From the cell containing the given text, extract its center point as (X, Y) coordinate. 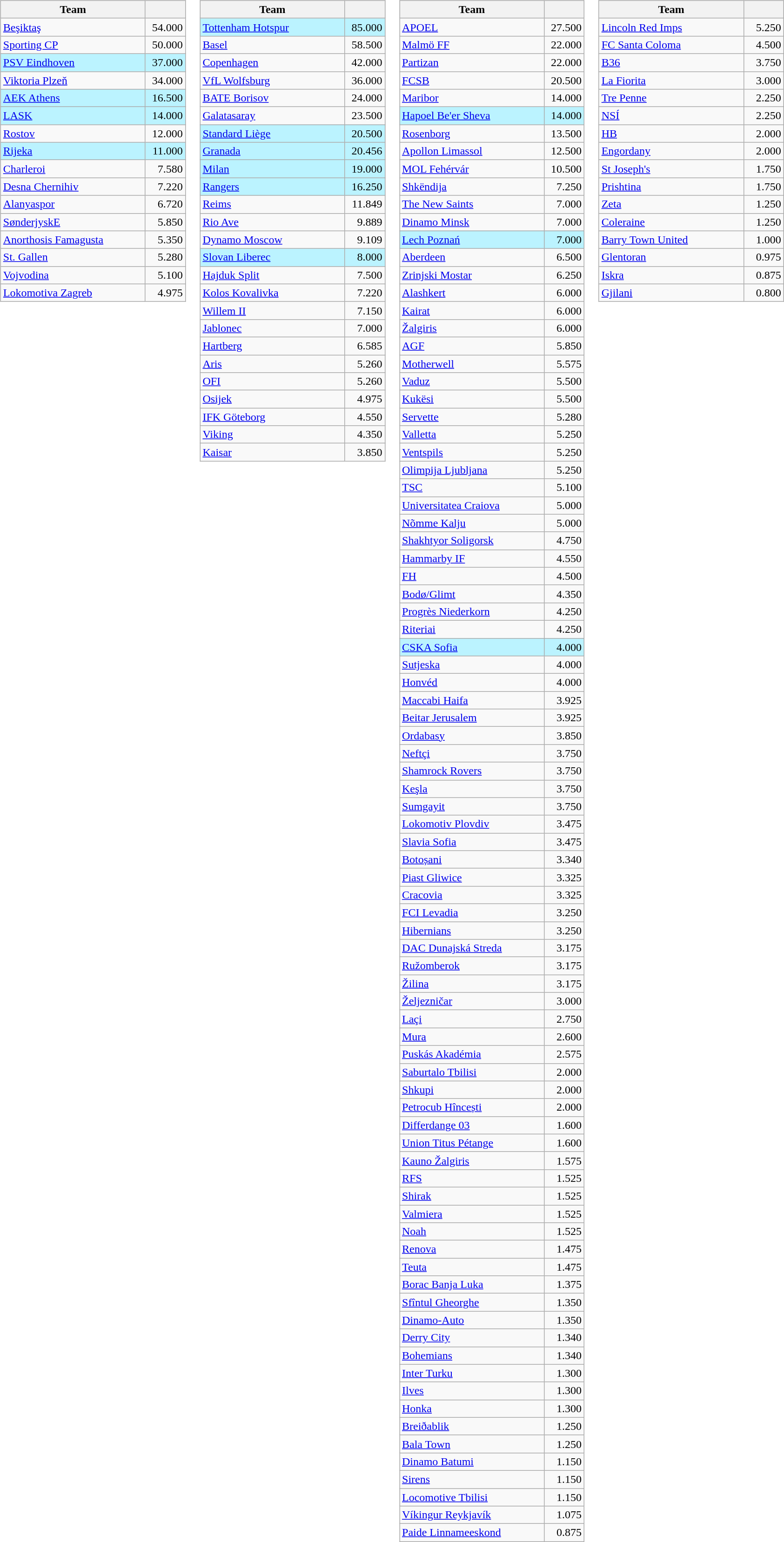
Lokomotiva Zagreb (73, 293)
Tottenham Hotspur (273, 27)
Maccabi Haifa (472, 700)
Víkingur Reykjavík (472, 1515)
Puskás Akadémia (472, 1054)
The New Saints (472, 204)
2.575 (564, 1054)
Keşla (472, 789)
St. Gallen (73, 257)
Sumgayit (472, 806)
HB (671, 134)
Željezničar (472, 1001)
APOEL (472, 27)
Beşiktaş (73, 27)
Motherwell (472, 363)
Hammarby IF (472, 558)
20.456 (365, 151)
2.750 (564, 1019)
Ilves (472, 1391)
Anorthosis Famagusta (73, 240)
MOL Fehérvár (472, 169)
Dynamo Moscow (273, 240)
Saburtalo Tbilisi (472, 1072)
24.000 (365, 98)
Rangers (273, 187)
Coleraine (671, 222)
IFK Göteborg (273, 417)
Olimpija Ljubljana (472, 470)
La Fiorita (671, 80)
5.350 (165, 240)
Servette (472, 417)
Basel (273, 45)
Bohemians (472, 1355)
Žalgiris (472, 328)
Honvéd (472, 683)
Breiðablik (472, 1426)
DAC Dunajská Streda (472, 948)
Milan (273, 169)
Galatasaray (273, 116)
1.075 (564, 1515)
58.500 (365, 45)
SønderjyskE (73, 222)
Desna Chernihiv (73, 187)
Universitatea Craiova (472, 505)
Hibernians (472, 930)
Žilina (472, 984)
0.800 (764, 293)
36.000 (365, 80)
Apollon Limassol (472, 151)
CSKA Sofia (472, 647)
Locomotive Tbilisi (472, 1497)
Beitar Jerusalem (472, 718)
9.889 (365, 222)
Zeta (671, 204)
Partizan (472, 62)
3.340 (564, 859)
Prishtina (671, 187)
Malmö FF (472, 45)
Teuta (472, 1267)
11.849 (365, 204)
Honka (472, 1408)
BATE Borisov (273, 98)
TSC (472, 488)
Noah (472, 1232)
NSÍ (671, 116)
Dinamo-Auto (472, 1320)
1.375 (564, 1285)
Lech Poznań (472, 240)
Valletta (472, 435)
Alanyaspor (73, 204)
Vojvodina (73, 275)
Borac Banja Luka (472, 1285)
Iskra (671, 275)
PSV Eindhoven (73, 62)
Rostov (73, 134)
Rio Ave (273, 222)
Zrinjski Mostar (472, 275)
85.000 (365, 27)
Rosenborg (472, 134)
FH (472, 576)
Sutjeska (472, 665)
19.000 (365, 169)
Shirak (472, 1196)
11.000 (165, 151)
37.000 (165, 62)
6.720 (165, 204)
B36 (671, 62)
Inter Turku (472, 1373)
Nõmme Kalju (472, 523)
Kairat (472, 310)
Piast Gliwice (472, 877)
Petrocub Hîncești (472, 1107)
Differdange 03 (472, 1125)
Sfîntul Gheorghe (472, 1302)
Valmiera (472, 1214)
Mura (472, 1037)
Union Titus Pétange (472, 1143)
2.600 (564, 1037)
Reims (273, 204)
Lokomotiv Plovdiv (472, 824)
Shakhtyor Soligorsk (472, 541)
12.500 (564, 151)
16.500 (165, 98)
Hartberg (273, 346)
Ružomberok (472, 966)
Derry City (472, 1338)
Gjilani (671, 293)
Kukësi (472, 399)
Progrès Niederkorn (472, 611)
16.250 (365, 187)
8.000 (365, 257)
RFS (472, 1178)
FC Santa Coloma (671, 45)
7.580 (165, 169)
Neftçi (472, 753)
23.500 (365, 116)
Kaisar (273, 452)
7.250 (564, 187)
Willem II (273, 310)
St Joseph's (671, 169)
5.575 (564, 363)
Barry Town United (671, 240)
Kauno Žalgiris (472, 1160)
FCSB (472, 80)
12.000 (165, 134)
1.000 (764, 240)
AEK Athens (73, 98)
Kolos Kovalivka (273, 293)
Osijek (273, 399)
6.585 (365, 346)
0.975 (764, 257)
VfL Wolfsburg (273, 80)
Tre Penne (671, 98)
42.000 (365, 62)
Jablonec (273, 328)
9.109 (365, 240)
Alashkert (472, 293)
50.000 (165, 45)
Aberdeen (472, 257)
Shkëndija (472, 187)
Bodø/Glimt (472, 594)
Dinamo Batumi (472, 1462)
54.000 (165, 27)
Cracovia (472, 895)
13.500 (564, 134)
Renova (472, 1249)
Paide Linnameeskond (472, 1533)
Bala Town (472, 1444)
1.575 (564, 1160)
Viking (273, 435)
Copenhagen (273, 62)
Glentoran (671, 257)
4.750 (564, 541)
Shamrock Rovers (472, 771)
Sporting CP (73, 45)
7.500 (365, 275)
6.500 (564, 257)
Standard Liège (273, 134)
Slovan Liberec (273, 257)
Aris (273, 363)
Charleroi (73, 169)
LASK (73, 116)
Viktoria Plzeň (73, 80)
Shkupi (472, 1090)
Slavia Sofia (472, 842)
AGF (472, 346)
FCI Levadia (472, 912)
Maribor (472, 98)
Dinamo Minsk (472, 222)
Lincoln Red Imps (671, 27)
OFI (273, 382)
7.150 (365, 310)
Laçi (472, 1019)
Sirens (472, 1479)
Ventspils (472, 452)
27.500 (564, 27)
Botoșani (472, 859)
Hapoel Be'er Sheva (472, 116)
Ordabasy (472, 736)
Rijeka (73, 151)
Riteriai (472, 629)
Hajduk Split (273, 275)
Engordany (671, 151)
34.000 (165, 80)
6.250 (564, 275)
Granada (273, 151)
Vaduz (472, 382)
10.500 (564, 169)
